Return the [X, Y] coordinate for the center point of the cell that contains the specified text.  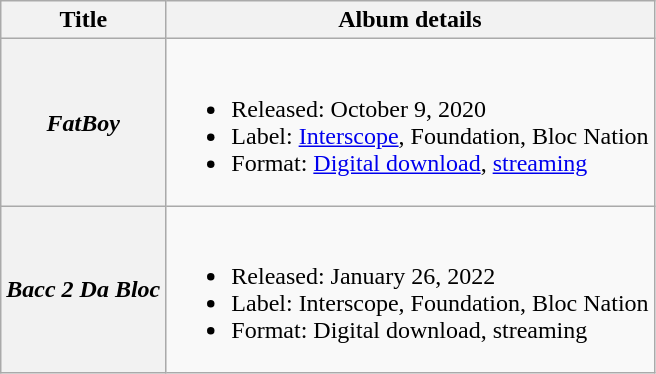
Bacc 2 Da Bloc [84, 290]
Released: October 9, 2020Label: Interscope, Foundation, Bloc NationFormat: Digital download, streaming [410, 122]
Album details [410, 20]
FatBoy [84, 122]
Released: January 26, 2022Label: Interscope, Foundation, Bloc NationFormat: Digital download, streaming [410, 290]
Title [84, 20]
